Identify which cell holds the provided text, then report its (X, Y) central coordinate. 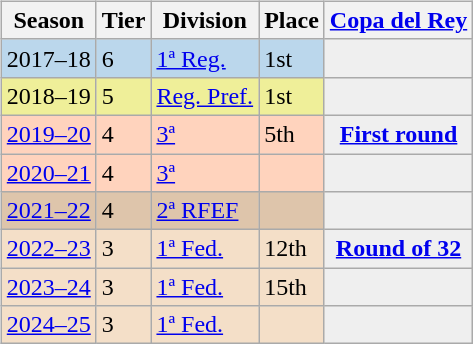
2021–22 (48, 211)
1ª Reg. (205, 58)
Round of 32 (398, 249)
15th (292, 287)
2023–24 (48, 287)
Reg. Pref. (205, 96)
Place (292, 20)
Division (205, 20)
Season (48, 20)
2ª RFEF (205, 211)
6 (124, 58)
12th (292, 249)
2019–20 (48, 134)
5 (124, 96)
2022–23 (48, 249)
2024–25 (48, 325)
2017–18 (48, 58)
2018–19 (48, 96)
Tier (124, 20)
5th (292, 134)
First round (398, 134)
2020–21 (48, 173)
Copa del Rey (398, 20)
